Identify which cell holds the provided text, then report its (X, Y) central coordinate. 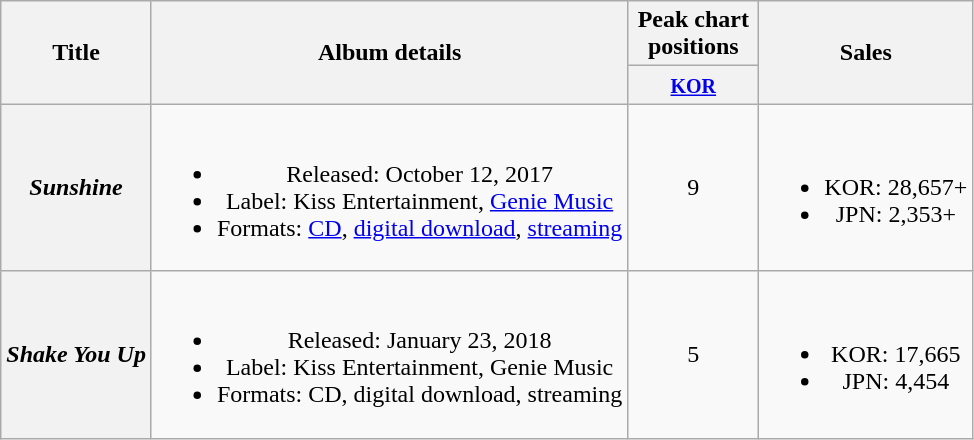
Peak chart positions (694, 34)
Sunshine (76, 188)
KOR: 28,657+JPN: 2,353+ (866, 188)
Title (76, 52)
9 (694, 188)
Released: January 23, 2018Label: Kiss Entertainment, Genie MusicFormats: CD, digital download, streaming (389, 354)
Released: October 12, 2017Label: Kiss Entertainment, Genie MusicFormats: CD, digital download, streaming (389, 188)
KOR (694, 85)
Shake You Up (76, 354)
KOR: 17,665JPN: 4,454 (866, 354)
5 (694, 354)
Album details (389, 52)
Sales (866, 52)
